Capture the cell that displays the provided text and extract its [X, Y] central coordinate. 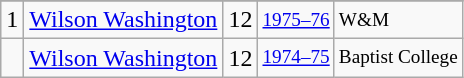
1974–75 [296, 58]
1 [12, 20]
1975–76 [296, 20]
Baptist College [398, 58]
W&M [398, 20]
